Return [X, Y] of the center of cell containing provided text 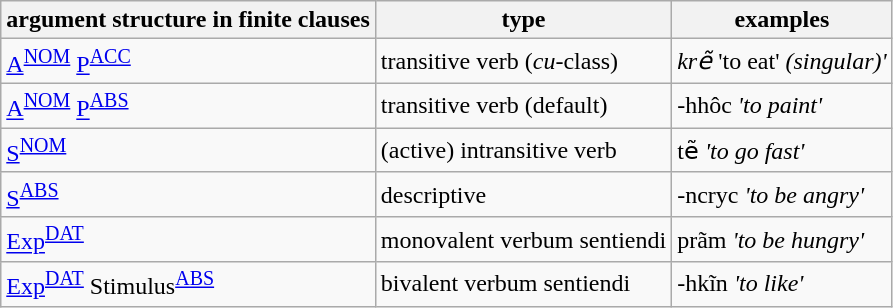
-ncryc 'to be angry' [782, 194]
transitive verb (default) [523, 106]
ExpDAT [188, 240]
tẽ 'to go fast' [782, 150]
(active) intransitive verb [523, 150]
bivalent verbum sentiendi [523, 284]
SNOM [188, 150]
transitive verb (cu-class) [523, 62]
descriptive [523, 194]
monovalent verbum sentiendi [523, 240]
ExpDAT StimulusABS [188, 284]
krẽ 'to eat' (singular)' [782, 62]
type [523, 20]
SABS [188, 194]
prãm 'to be hungry' [782, 240]
ANOM PABS [188, 106]
-hkĩn 'to like' [782, 284]
ANOM PACC [188, 62]
-hhôc 'to paint' [782, 106]
argument structure in finite clauses [188, 20]
examples [782, 20]
